Output the [x, y] coordinate of the center of the cell containing the given text.  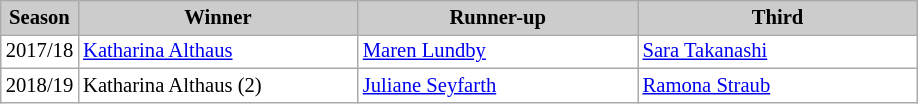
2017/18 [40, 51]
Katharina Althaus [218, 51]
Season [40, 17]
Sara Takanashi [778, 51]
Maren Lundby [498, 51]
Juliane Seyfarth [498, 85]
2018/19 [40, 85]
Winner [218, 17]
Ramona Straub [778, 85]
Third [778, 17]
Katharina Althaus (2) [218, 85]
Runner-up [498, 17]
